Output the (x, y) coordinate of the center of the cell containing the given text.  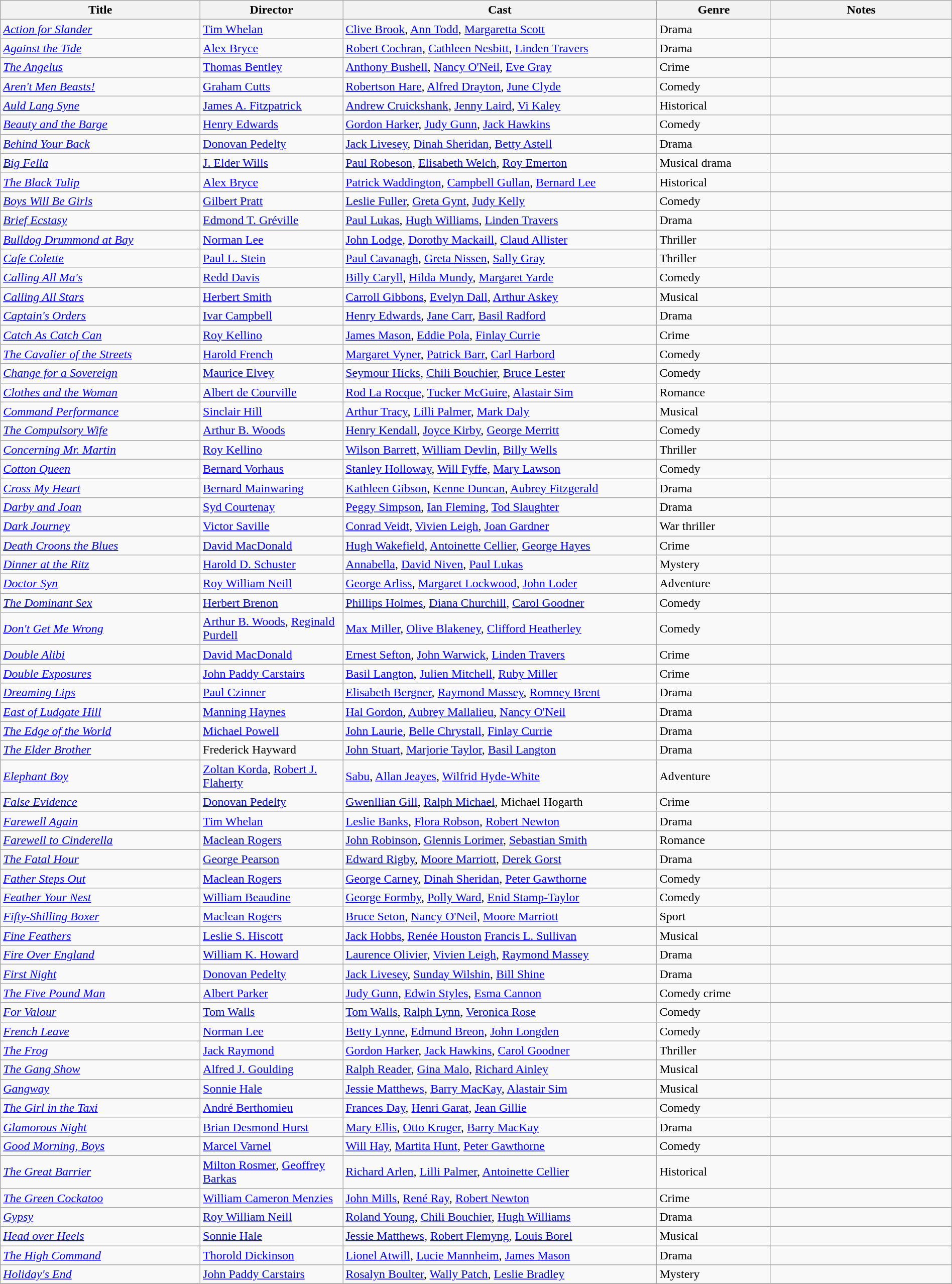
Sinclair Hill (272, 411)
George Formby, Polly Ward, Enid Stamp-Taylor (500, 898)
Leslie Banks, Flora Robson, Robert Newton (500, 821)
Wilson Barrett, William Devlin, Billy Wells (500, 450)
André Berthomieu (272, 1108)
George Arliss, Margaret Lockwood, John Loder (500, 584)
Frederick Hayward (272, 750)
Fifty-Shilling Boxer (100, 917)
Concerning Mr. Martin (100, 450)
Edmond T. Gréville (272, 220)
Gangway (100, 1089)
Dinner at the Ritz (100, 565)
Roland Young, Chili Bouchier, Hugh Williams (500, 1217)
Thomas Bentley (272, 67)
Michael Powell (272, 731)
Death Croons the Blues (100, 545)
Notes (861, 10)
The Green Cockatoo (100, 1198)
Father Steps Out (100, 879)
Jessie Matthews, Barry MacKay, Alastair Sim (500, 1089)
Auld Lang Syne (100, 105)
Elephant Boy (100, 776)
Patrick Waddington, Campbell Gullan, Bernard Lee (500, 182)
Paul Lukas, Hugh Williams, Linden Travers (500, 220)
George Pearson (272, 859)
Leslie S. Hiscott (272, 936)
William K. Howard (272, 955)
Frances Day, Henri Garat, Jean Gillie (500, 1108)
Change for a Sovereign (100, 373)
Big Fella (100, 163)
Brian Desmond Hurst (272, 1127)
Good Morning, Boys (100, 1146)
John Laurie, Belle Chrystall, Finlay Currie (500, 731)
The Great Barrier (100, 1171)
Paul Cavanagh, Greta Nissen, Sally Gray (500, 259)
Jack Livesey, Dinah Sheridan, Betty Astell (500, 144)
Zoltan Korda, Robert J. Flaherty (272, 776)
Don't Get Me Wrong (100, 629)
The Cavalier of the Streets (100, 354)
John Robinson, Glennis Lorimer, Sebastian Smith (500, 840)
Betty Lynne, Edmund Breon, John Longden (500, 1031)
Herbert Brenon (272, 603)
The Frog (100, 1050)
John Mills, René Ray, Robert Newton (500, 1198)
Peggy Simpson, Ian Fleming, Tod Slaughter (500, 507)
Henry Edwards (272, 125)
Jack Hobbs, Renée Houston Francis L. Sullivan (500, 936)
Gwenllian Gill, Ralph Michael, Michael Hogarth (500, 802)
Feather Your Nest (100, 898)
Bernard Vorhaus (272, 469)
False Evidence (100, 802)
First Night (100, 974)
Harold D. Schuster (272, 565)
Boys Will Be Girls (100, 201)
Kathleen Gibson, Kenne Duncan, Aubrey Fitzgerald (500, 488)
Holiday's End (100, 1274)
Seymour Hicks, Chili Bouchier, Bruce Lester (500, 373)
Cafe Colette (100, 259)
The Gang Show (100, 1069)
Albert de Courville (272, 392)
Arthur B. Woods (272, 431)
Comedy crime (714, 993)
Will Hay, Martita Hunt, Peter Gawthorne (500, 1146)
The Elder Brother (100, 750)
The Girl in the Taxi (100, 1108)
Elisabeth Bergner, Raymond Massey, Romney Brent (500, 693)
Catch As Catch Can (100, 335)
Thorold Dickinson (272, 1255)
Lionel Atwill, Lucie Mannheim, James Mason (500, 1255)
Cotton Queen (100, 469)
Jessie Matthews, Robert Flemyng, Louis Borel (500, 1236)
Syd Courtenay (272, 507)
The Dominant Sex (100, 603)
Aren't Men Beasts! (100, 86)
Darby and Joan (100, 507)
Basil Langton, Julien Mitchell, Ruby Miller (500, 674)
Herbert Smith (272, 297)
Bernard Mainwaring (272, 488)
Billy Caryll, Hilda Mundy, Margaret Yarde (500, 278)
James Mason, Eddie Pola, Finlay Currie (500, 335)
Richard Arlen, Lilli Palmer, Antoinette Cellier (500, 1171)
Robert Cochran, Cathleen Nesbitt, Linden Travers (500, 48)
Brief Ecstasy (100, 220)
Harold French (272, 354)
Graham Cutts (272, 86)
Tom Walls (272, 1012)
John Stuart, Marjorie Taylor, Basil Langton (500, 750)
Arthur B. Woods, Reginald Purdell (272, 629)
The Angelus (100, 67)
Clothes and the Woman (100, 392)
Phillips Holmes, Diana Churchill, Carol Goodner (500, 603)
Jack Raymond (272, 1050)
Fire Over England (100, 955)
Farewell to Cinderella (100, 840)
Albert Parker (272, 993)
J. Elder Wills (272, 163)
Double Alibi (100, 655)
Clive Brook, Ann Todd, Margaretta Scott (500, 29)
Ivar Campbell (272, 316)
Doctor Syn (100, 584)
Genre (714, 10)
Ralph Reader, Gina Malo, Richard Ainley (500, 1069)
Sabu, Allan Jeayes, Wilfrid Hyde-White (500, 776)
Against the Tide (100, 48)
Henry Edwards, Jane Carr, Basil Radford (500, 316)
Arthur Tracy, Lilli Palmer, Mark Daly (500, 411)
French Leave (100, 1031)
Gordon Harker, Judy Gunn, Jack Hawkins (500, 125)
Calling All Stars (100, 297)
James A. Fitzpatrick (272, 105)
Robertson Hare, Alfred Drayton, June Clyde (500, 86)
George Carney, Dinah Sheridan, Peter Gawthorne (500, 879)
William Beaudine (272, 898)
Milton Rosmer, Geoffrey Barkas (272, 1171)
Marcel Varnel (272, 1146)
Dreaming Lips (100, 693)
Andrew Cruickshank, Jenny Laird, Vi Kaley (500, 105)
The Five Pound Man (100, 993)
Hugh Wakefield, Antoinette Cellier, George Hayes (500, 545)
Anthony Bushell, Nancy O'Neil, Eve Gray (500, 67)
Captain's Orders (100, 316)
Rosalyn Boulter, Wally Patch, Leslie Bradley (500, 1274)
Margaret Vyner, Patrick Barr, Carl Harbord (500, 354)
Laurence Olivier, Vivien Leigh, Raymond Massey (500, 955)
Sport (714, 917)
Gypsy (100, 1217)
Fine Feathers (100, 936)
Bruce Seton, Nancy O'Neil, Moore Marriott (500, 917)
Title (100, 10)
Rod La Rocque, Tucker McGuire, Alastair Sim (500, 392)
Bulldog Drummond at Bay (100, 240)
Tom Walls, Ralph Lynn, Veronica Rose (500, 1012)
William Cameron Menzies (272, 1198)
The High Command (100, 1255)
Hal Gordon, Aubrey Mallalieu, Nancy O'Neil (500, 712)
Behind Your Back (100, 144)
Action for Slander (100, 29)
Cross My Heart (100, 488)
John Lodge, Dorothy Mackaill, Claud Allister (500, 240)
East of Ludgate Hill (100, 712)
Head over Heels (100, 1236)
Gilbert Pratt (272, 201)
Redd Davis (272, 278)
The Fatal Hour (100, 859)
Paul L. Stein (272, 259)
Carroll Gibbons, Evelyn Dall, Arthur Askey (500, 297)
Jack Livesey, Sunday Wilshin, Bill Shine (500, 974)
Judy Gunn, Edwin Styles, Esma Cannon (500, 993)
Beauty and the Barge (100, 125)
Mary Ellis, Otto Kruger, Barry MacKay (500, 1127)
Dark Journey (100, 526)
Calling All Ma's (100, 278)
Ernest Sefton, John Warwick, Linden Travers (500, 655)
Stanley Holloway, Will Fyffe, Mary Lawson (500, 469)
Alfred J. Goulding (272, 1069)
Farewell Again (100, 821)
Annabella, David Niven, Paul Lukas (500, 565)
Glamorous Night (100, 1127)
Paul Czinner (272, 693)
War thriller (714, 526)
The Black Tulip (100, 182)
Command Performance (100, 411)
Victor Saville (272, 526)
Musical drama (714, 163)
Leslie Fuller, Greta Gynt, Judy Kelly (500, 201)
Edward Rigby, Moore Marriott, Derek Gorst (500, 859)
Conrad Veidt, Vivien Leigh, Joan Gardner (500, 526)
Gordon Harker, Jack Hawkins, Carol Goodner (500, 1050)
Double Exposures (100, 674)
For Valour (100, 1012)
Maurice Elvey (272, 373)
Henry Kendall, Joyce Kirby, George Merritt (500, 431)
The Compulsory Wife (100, 431)
Manning Haynes (272, 712)
The Edge of the World (100, 731)
Paul Robeson, Elisabeth Welch, Roy Emerton (500, 163)
Cast (500, 10)
Director (272, 10)
Max Miller, Olive Blakeney, Clifford Heatherley (500, 629)
